Find where the given text appears and provide that cell's center as (x, y) coordinate. 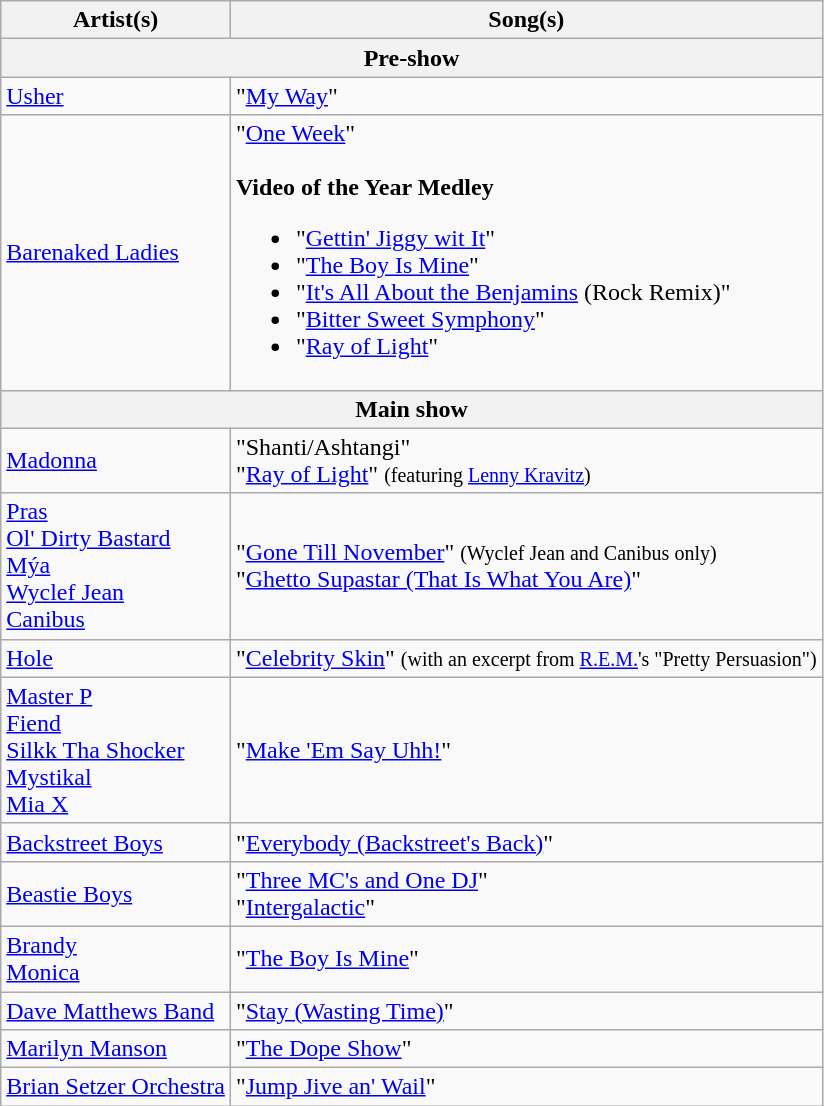
Madonna (116, 460)
Pras Ol' Dirty Bastard Mýa Wyclef Jean Canibus (116, 566)
Artist(s) (116, 20)
"Celebrity Skin" (with an excerpt from R.E.M.'s "Pretty Persuasion") (526, 658)
"The Dope Show" (526, 1049)
Marilyn Manson (116, 1049)
Barenaked Ladies (116, 252)
Usher (116, 96)
Dave Matthews Band (116, 1011)
Pre-show (412, 58)
"Three MC's and One DJ" "Intergalactic" (526, 894)
Main show (412, 409)
"The Boy Is Mine" (526, 958)
Song(s) (526, 20)
Backstreet Boys (116, 842)
Brian Setzer Orchestra (116, 1087)
Hole (116, 658)
"Everybody (Backstreet's Back)" (526, 842)
"Stay (Wasting Time)" (526, 1011)
"My Way" (526, 96)
"Shanti/Ashtangi" "Ray of Light" (featuring Lenny Kravitz) (526, 460)
"Make 'Em Say Uhh!" (526, 750)
"Gone Till November" (Wyclef Jean and Canibus only) "Ghetto Supastar (That Is What You Are)" (526, 566)
Master P Fiend Silkk Tha Shocker Mystikal Mia X (116, 750)
Beastie Boys (116, 894)
Brandy Monica (116, 958)
"Jump Jive an' Wail" (526, 1087)
